For the text-containing cell, return its midpoint in (X, Y) coordinate format. 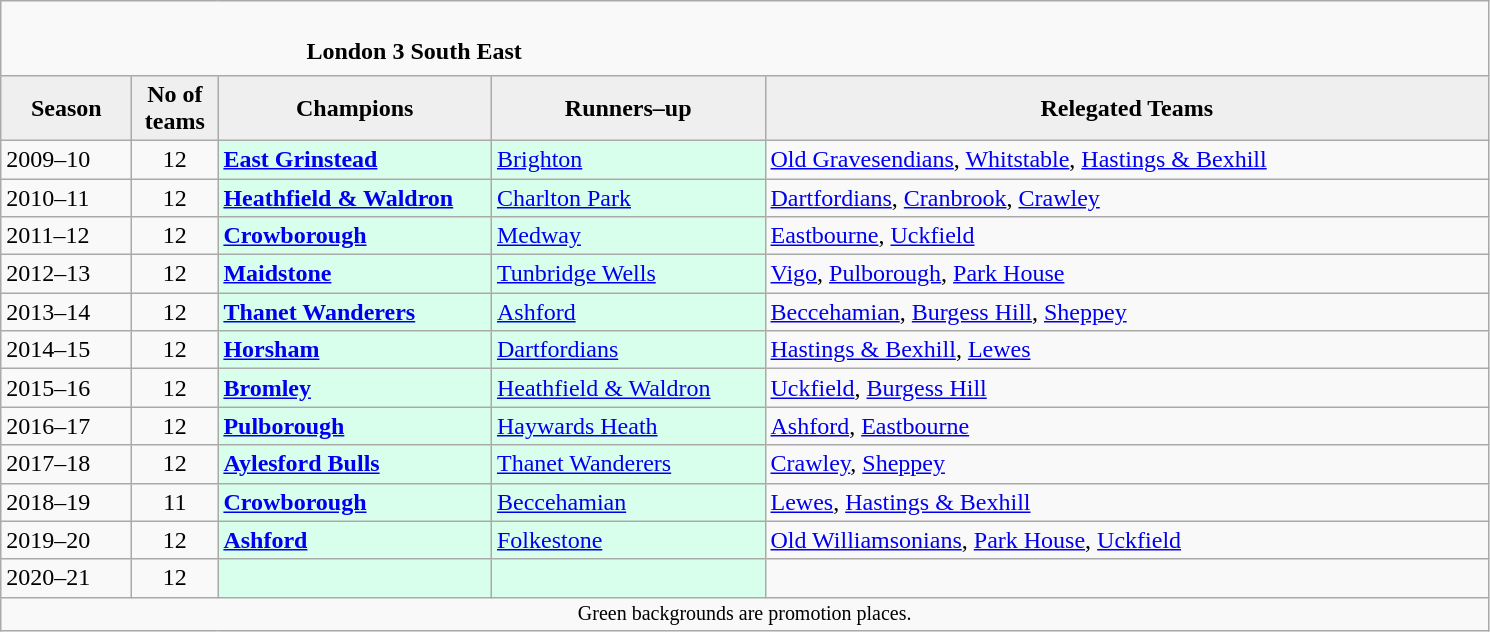
2017–18 (66, 464)
Runners–up (628, 108)
Haywards Heath (628, 426)
Horsham (355, 350)
Relegated Teams (1127, 108)
Dartfordians, Cranbrook, Crawley (1127, 197)
No of teams (175, 108)
Medway (628, 236)
Hastings & Bexhill, Lewes (1127, 350)
Charlton Park (628, 197)
2014–15 (66, 350)
2010–11 (66, 197)
Vigo, Pulborough, Park House (1127, 274)
2009–10 (66, 159)
Old Williamsonians, Park House, Uckfield (1127, 540)
Champions (355, 108)
Pulborough (355, 426)
2020–21 (66, 578)
Beccehamian (628, 502)
Bromley (355, 388)
Old Gravesendians, Whitstable, Hastings & Bexhill (1127, 159)
Green backgrounds are promotion places. (745, 614)
2015–16 (66, 388)
Ashford, Eastbourne (1127, 426)
2012–13 (66, 274)
Brighton (628, 159)
2016–17 (66, 426)
Dartfordians (628, 350)
11 (175, 502)
Maidstone (355, 274)
Uckfield, Burgess Hill (1127, 388)
2018–19 (66, 502)
Folkestone (628, 540)
2013–14 (66, 312)
Eastbourne, Uckfield (1127, 236)
Crawley, Sheppey (1127, 464)
East Grinstead (355, 159)
Tunbridge Wells (628, 274)
2011–12 (66, 236)
Lewes, Hastings & Bexhill (1127, 502)
Aylesford Bulls (355, 464)
Beccehamian, Burgess Hill, Sheppey (1127, 312)
Season (66, 108)
2019–20 (66, 540)
